Identify which cell holds the provided text, then report its [x, y] central coordinate. 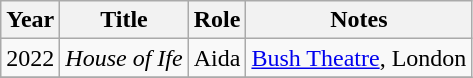
House of Ife [124, 58]
Role [217, 20]
Year [30, 20]
Title [124, 20]
Notes [359, 20]
Aida [217, 58]
Bush Theatre, London [359, 58]
2022 [30, 58]
